Determine the (x, y) coordinate at the center of the cell enclosing the given text.  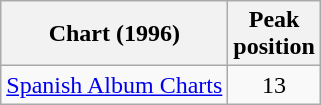
Chart (1996) (114, 34)
Spanish Album Charts (114, 85)
Peakposition (274, 34)
13 (274, 85)
